Return [x, y] of the center of cell containing provided text 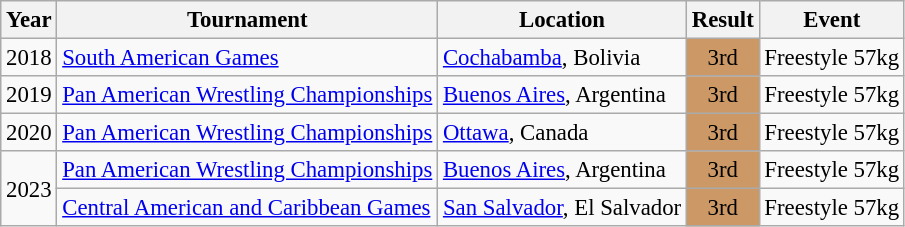
2020 [29, 133]
Tournament [248, 20]
Event [832, 20]
South American Games [248, 58]
Cochabamba, Bolivia [562, 58]
2023 [29, 188]
Result [722, 20]
Central American and Caribbean Games [248, 208]
2019 [29, 95]
San Salvador, El Salvador [562, 208]
Year [29, 20]
2018 [29, 58]
Ottawa, Canada [562, 133]
Location [562, 20]
